Locate the cell with the specified text and output its [X, Y] center coordinate. 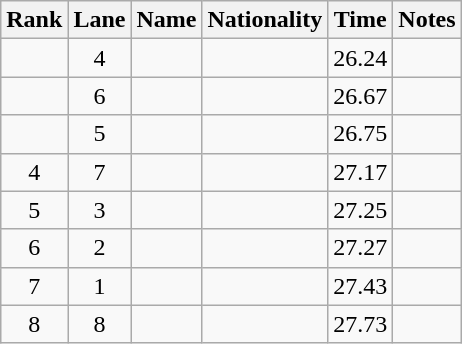
27.73 [360, 324]
Time [360, 20]
27.43 [360, 286]
26.67 [360, 96]
27.17 [360, 172]
1 [100, 286]
26.75 [360, 134]
2 [100, 248]
Notes [427, 20]
Name [166, 20]
3 [100, 210]
Lane [100, 20]
Nationality [265, 20]
Rank [34, 20]
26.24 [360, 58]
27.27 [360, 248]
27.25 [360, 210]
